Return (X, Y) of the center of cell containing provided text 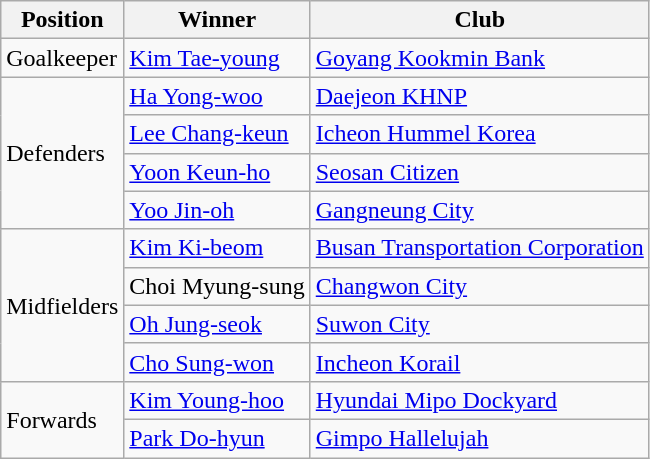
Club (480, 20)
Incheon Korail (480, 362)
Cho Sung-won (217, 362)
Icheon Hummel Korea (480, 134)
Yoo Jin-oh (217, 210)
Midfielders (62, 305)
Goalkeeper (62, 58)
Suwon City (480, 324)
Hyundai Mipo Dockyard (480, 400)
Park Do-hyun (217, 438)
Kim Ki-beom (217, 248)
Daejeon KHNP (480, 96)
Winner (217, 20)
Lee Chang-keun (217, 134)
Seosan Citizen (480, 172)
Changwon City (480, 286)
Busan Transportation Corporation (480, 248)
Gangneung City (480, 210)
Ha Yong-woo (217, 96)
Oh Jung-seok (217, 324)
Kim Tae-young (217, 58)
Forwards (62, 419)
Kim Young-hoo (217, 400)
Gimpo Hallelujah (480, 438)
Defenders (62, 153)
Position (62, 20)
Yoon Keun-ho (217, 172)
Choi Myung-sung (217, 286)
Goyang Kookmin Bank (480, 58)
